Locate the cell with the specified text and output its [X, Y] center coordinate. 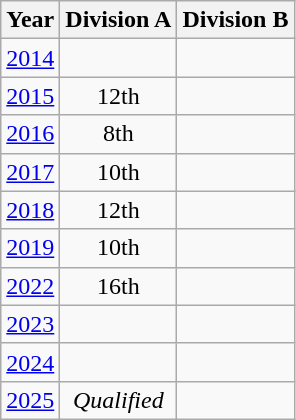
2015 [30, 96]
2022 [30, 286]
2016 [30, 134]
2018 [30, 210]
2017 [30, 172]
2025 [30, 400]
Division A [118, 20]
Division B [236, 20]
Qualified [118, 400]
16th [118, 286]
2024 [30, 362]
Year [30, 20]
8th [118, 134]
2014 [30, 58]
2019 [30, 248]
2023 [30, 324]
